Find where the given text appears and provide that cell's center as (x, y) coordinate. 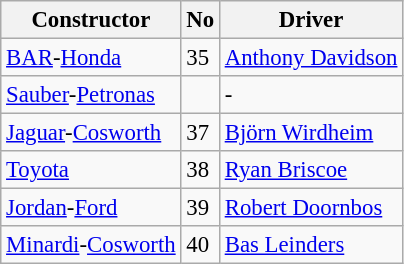
Bas Leinders (310, 245)
Björn Wirdheim (310, 133)
No (200, 20)
Jaguar-Cosworth (91, 133)
Minardi-Cosworth (91, 245)
Jordan-Ford (91, 208)
Toyota (91, 170)
- (310, 95)
35 (200, 58)
38 (200, 170)
Constructor (91, 20)
39 (200, 208)
Ryan Briscoe (310, 170)
Anthony Davidson (310, 58)
Driver (310, 20)
40 (200, 245)
BAR-Honda (91, 58)
Sauber-Petronas (91, 95)
Robert Doornbos (310, 208)
37 (200, 133)
